Determine the (X, Y) coordinate at the center of the cell enclosing the given text.  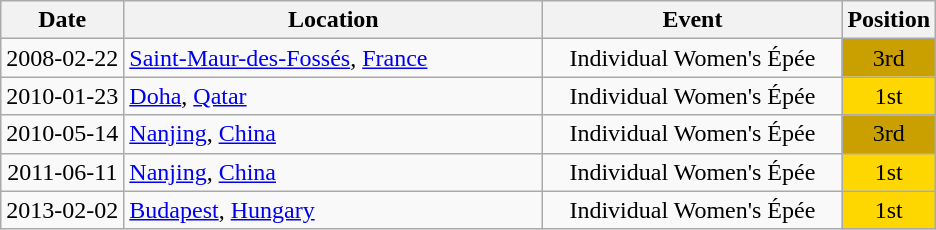
Event (692, 20)
Budapest, Hungary (334, 210)
Doha, Qatar (334, 96)
2013-02-02 (62, 210)
2008-02-22 (62, 58)
2010-01-23 (62, 96)
2010-05-14 (62, 134)
Date (62, 20)
Saint-Maur-des-Fossés, France (334, 58)
Position (889, 20)
Location (334, 20)
2011-06-11 (62, 172)
